Detect which cell encompasses the target text, then output its [x, y] center coordinate. 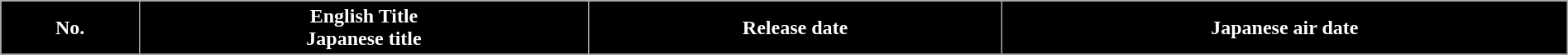
Japanese air date [1284, 28]
Release date [796, 28]
No. [70, 28]
English Title Japanese title [364, 28]
